Scan for the cell matching the given text and deliver its (x, y) coordinate at center. 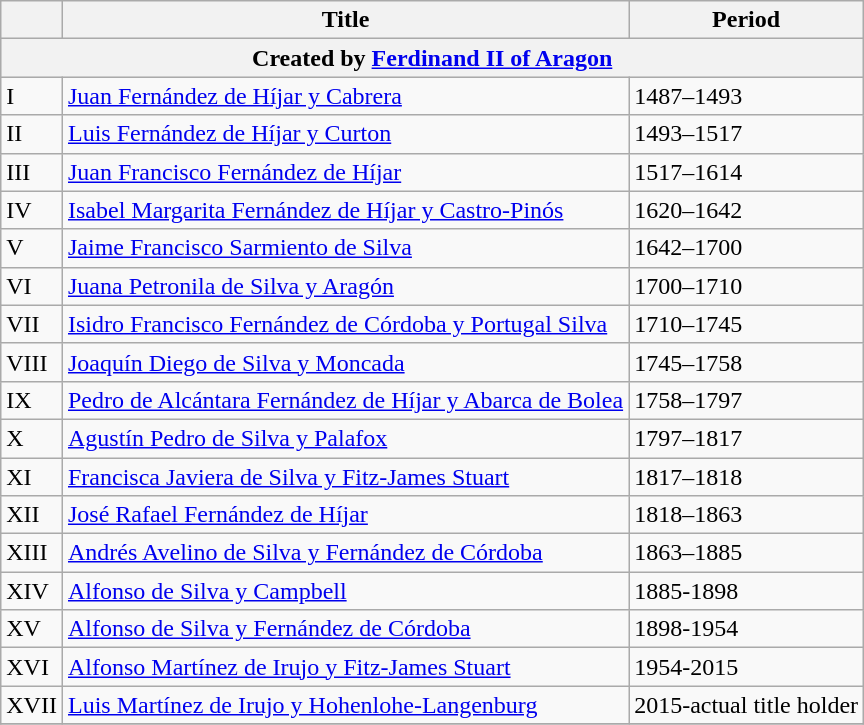
1700–1710 (746, 286)
1898-1954 (746, 629)
1710–1745 (746, 324)
II (32, 134)
1797–1817 (746, 438)
1818–1863 (746, 515)
Agustín Pedro de Silva y Palafox (345, 438)
Luis Martínez de Irujo y Hohenlohe-Langenburg (345, 705)
Joaquín Diego de Silva y Moncada (345, 362)
Jaime Francisco Sarmiento de Silva (345, 248)
José Rafael Fernández de Híjar (345, 515)
VI (32, 286)
Created by Ferdinand II of Aragon (432, 58)
VIII (32, 362)
1517–1614 (746, 172)
1954-2015 (746, 667)
Andrés Avelino de Silva y Fernández de Córdoba (345, 553)
XIII (32, 553)
Juan Francisco Fernández de Híjar (345, 172)
Alfonso de Silva y Campbell (345, 591)
1642–1700 (746, 248)
Juana Petronila de Silva y Aragón (345, 286)
I (32, 96)
1817–1818 (746, 477)
Isidro Francisco Fernández de Córdoba y Portugal Silva (345, 324)
1885-1898 (746, 591)
Pedro de Alcántara Fernández de Híjar y Abarca de Bolea (345, 400)
Isabel Margarita Fernández de Híjar y Castro-Pinós (345, 210)
V (32, 248)
Juan Fernández de Híjar y Cabrera (345, 96)
Alfonso de Silva y Fernández de Córdoba (345, 629)
1493–1517 (746, 134)
VII (32, 324)
1863–1885 (746, 553)
2015-actual title holder (746, 705)
XVII (32, 705)
Luis Fernández de Híjar y Curton (345, 134)
XII (32, 515)
1745–1758 (746, 362)
Alfonso Martínez de Irujo y Fitz-James Stuart (345, 667)
III (32, 172)
Title (345, 20)
X (32, 438)
1758–1797 (746, 400)
XIV (32, 591)
XV (32, 629)
IX (32, 400)
XI (32, 477)
1620–1642 (746, 210)
1487–1493 (746, 96)
IV (32, 210)
XVI (32, 667)
Period (746, 20)
Francisca Javiera de Silva y Fitz-James Stuart (345, 477)
